Pinpoint the cell where the given text exists, returning its (x, y) midpoint coordinate. 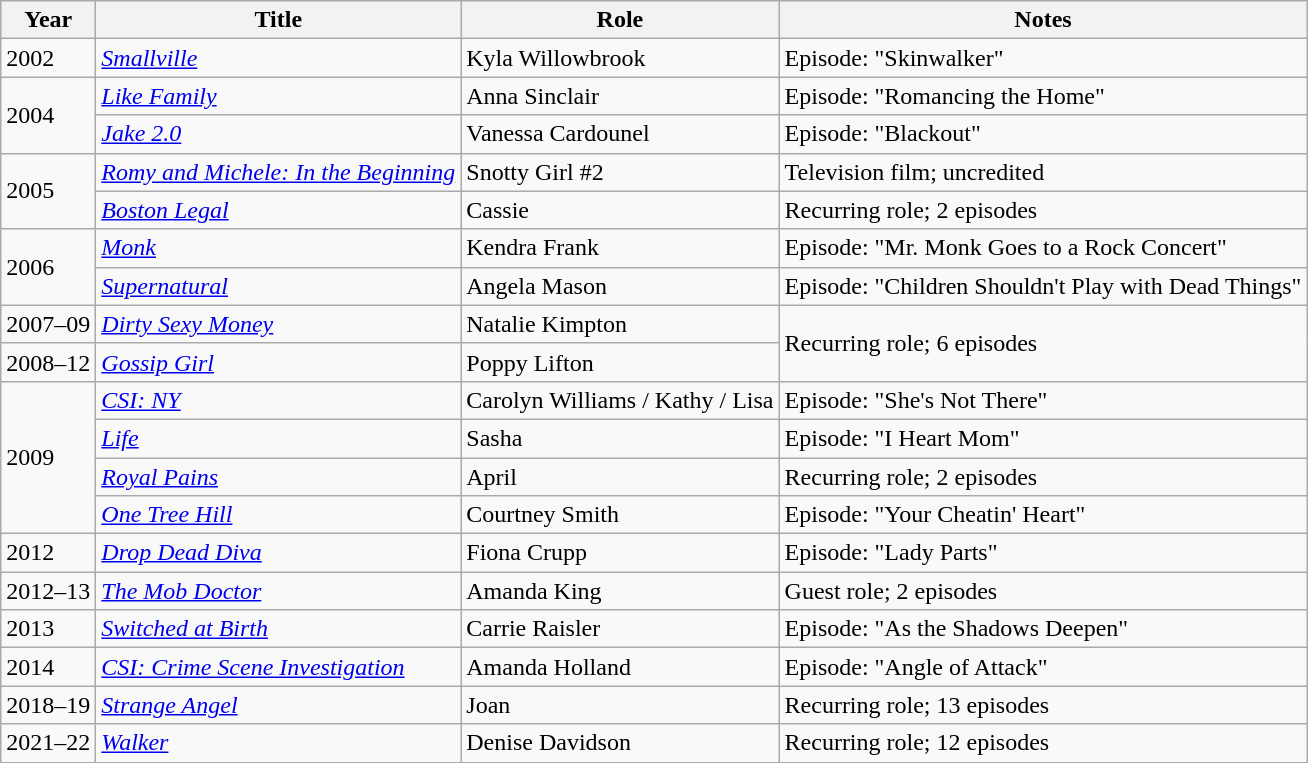
Jake 2.0 (278, 134)
CSI: NY (278, 400)
Episode: "Mr. Monk Goes to a Rock Concert" (1043, 248)
Strange Angel (278, 705)
Episode: "Romancing the Home" (1043, 96)
2012–13 (48, 591)
Royal Pains (278, 477)
Recurring role; 6 episodes (1043, 343)
Role (620, 20)
Switched at Birth (278, 629)
Courtney Smith (620, 515)
Guest role; 2 episodes (1043, 591)
Life (278, 438)
Episode: "Angle of Attack" (1043, 667)
Joan (620, 705)
Carolyn Williams / Kathy / Lisa (620, 400)
Smallville (278, 58)
One Tree Hill (278, 515)
Fiona Crupp (620, 553)
Year (48, 20)
Dirty Sexy Money (278, 324)
Episode: "Lady Parts" (1043, 553)
Kyla Willowbrook (620, 58)
Poppy Lifton (620, 362)
Carrie Raisler (620, 629)
Episode: "Children Shouldn't Play with Dead Things" (1043, 286)
Episode: "She's Not There" (1043, 400)
2007–09 (48, 324)
Gossip Girl (278, 362)
Walker (278, 743)
Title (278, 20)
Episode: "Your Cheatin' Heart" (1043, 515)
2008–12 (48, 362)
Kendra Frank (620, 248)
Cassie (620, 210)
April (620, 477)
2002 (48, 58)
Amanda Holland (620, 667)
Episode: "Blackout" (1043, 134)
2005 (48, 191)
Like Family (278, 96)
Denise Davidson (620, 743)
Vanessa Cardounel (620, 134)
Natalie Kimpton (620, 324)
2006 (48, 267)
Monk (278, 248)
CSI: Crime Scene Investigation (278, 667)
2018–19 (48, 705)
Drop Dead Diva (278, 553)
Episode: "As the Shadows Deepen" (1043, 629)
2021–22 (48, 743)
Sasha (620, 438)
Episode: "I Heart Mom" (1043, 438)
Episode: "Skinwalker" (1043, 58)
Snotty Girl #2 (620, 172)
Recurring role; 13 episodes (1043, 705)
Boston Legal (278, 210)
Romy and Michele: In the Beginning (278, 172)
Angela Mason (620, 286)
2013 (48, 629)
Notes (1043, 20)
2009 (48, 457)
The Mob Doctor (278, 591)
2012 (48, 553)
Television film; uncredited (1043, 172)
Recurring role; 12 episodes (1043, 743)
Anna Sinclair (620, 96)
2014 (48, 667)
2004 (48, 115)
Amanda King (620, 591)
Supernatural (278, 286)
